For the text-containing cell, return its midpoint in (x, y) coordinate format. 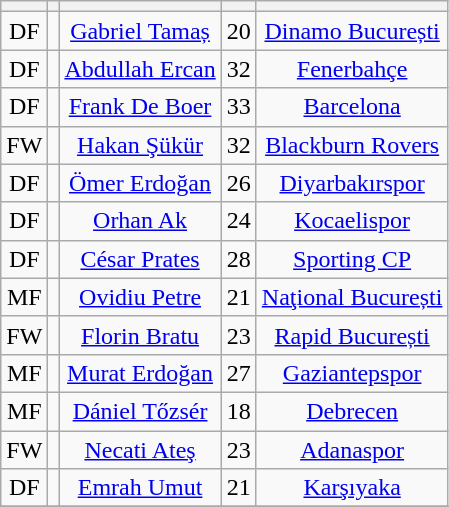
Karşıyaka (352, 488)
Kocaelispor (352, 221)
César Prates (140, 259)
Abdullah Ercan (140, 69)
Dinamo București (352, 31)
28 (238, 259)
Orhan Ak (140, 221)
Florin Bratu (140, 335)
20 (238, 31)
33 (238, 107)
Murat Erdoğan (140, 373)
Dániel Tőzsér (140, 411)
Ömer Erdoğan (140, 183)
Diyarbakırspor (352, 183)
Naţional București (352, 297)
Gabriel Tamaș (140, 31)
Rapid București (352, 335)
Hakan Şükür (140, 145)
Fenerbahçe (352, 69)
26 (238, 183)
Sporting CP (352, 259)
Adanaspor (352, 449)
Debrecen (352, 411)
24 (238, 221)
Barcelona (352, 107)
Emrah Umut (140, 488)
18 (238, 411)
Gaziantepspor (352, 373)
27 (238, 373)
Blackburn Rovers (352, 145)
Necati Ateş (140, 449)
Frank De Boer (140, 107)
Ovidiu Petre (140, 297)
